Extract the [X, Y] coordinate from the center of the cell holding the provided text.  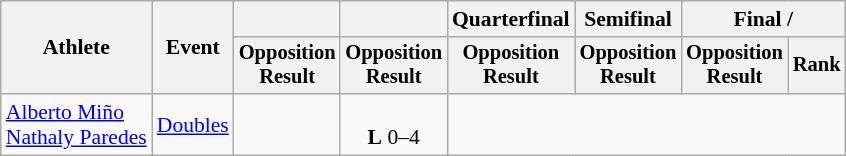
Final / [763, 19]
Athlete [76, 48]
Quarterfinal [511, 19]
L 0–4 [394, 124]
Doubles [193, 124]
Alberto MiñoNathaly Paredes [76, 124]
Semifinal [628, 19]
Event [193, 48]
Rank [817, 66]
